Find where the given text appears and provide that cell's center as [x, y] coordinate. 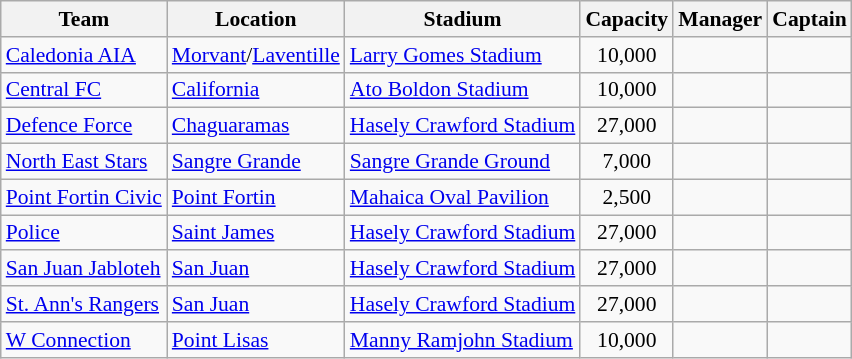
California [256, 90]
Defence Force [84, 126]
2,500 [626, 197]
Caledonia AIA [84, 55]
Point Fortin Civic [84, 197]
Point Fortin [256, 197]
Captain [810, 19]
San Juan Jabloteh [84, 269]
Manager [720, 19]
Sangre Grande [256, 162]
Larry Gomes Stadium [463, 55]
7,000 [626, 162]
Team [84, 19]
Chaguaramas [256, 126]
Stadium [463, 19]
W Connection [84, 340]
Sangre Grande Ground [463, 162]
Location [256, 19]
Saint James [256, 233]
Ato Boldon Stadium [463, 90]
North East Stars [84, 162]
Central FC [84, 90]
Manny Ramjohn Stadium [463, 340]
Police [84, 233]
St. Ann's Rangers [84, 304]
Morvant/Laventille [256, 55]
Point Lisas [256, 340]
Capacity [626, 19]
Mahaica Oval Pavilion [463, 197]
